Output the [x, y] coordinate of the center of the cell containing the given text.  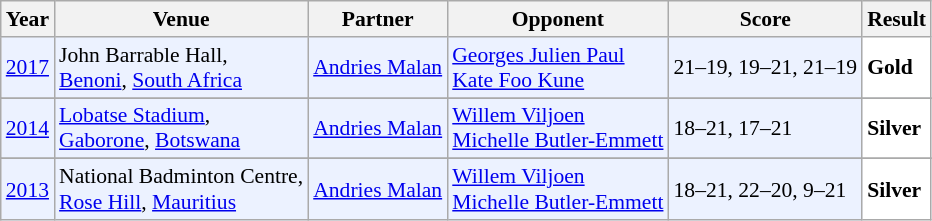
2013 [28, 190]
2014 [28, 128]
Year [28, 19]
21–19, 19–21, 21–19 [766, 68]
Partner [378, 19]
Lobatse Stadium,Gaborone, Botswana [181, 128]
Opponent [558, 19]
Venue [181, 19]
Georges Julien Paul Kate Foo Kune [558, 68]
18–21, 22–20, 9–21 [766, 190]
2017 [28, 68]
Score [766, 19]
John Barrable Hall,Benoni, South Africa [181, 68]
18–21, 17–21 [766, 128]
Result [896, 19]
National Badminton Centre,Rose Hill, Mauritius [181, 190]
Gold [896, 68]
